Provide the [x, y] coordinate of the cell's center where the given text is located.  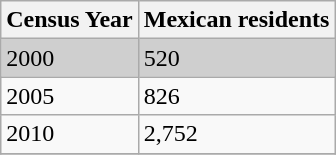
Census Year [70, 20]
2005 [70, 96]
2010 [70, 134]
2,752 [236, 134]
2000 [70, 58]
826 [236, 96]
520 [236, 58]
Mexican residents [236, 20]
